Locate the cell with the specified text and output its (x, y) center coordinate. 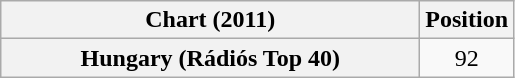
Hungary (Rádiós Top 40) (210, 58)
Position (467, 20)
Chart (2011) (210, 20)
92 (467, 58)
